Determine the [X, Y] coordinate at the center of the cell enclosing the given text.  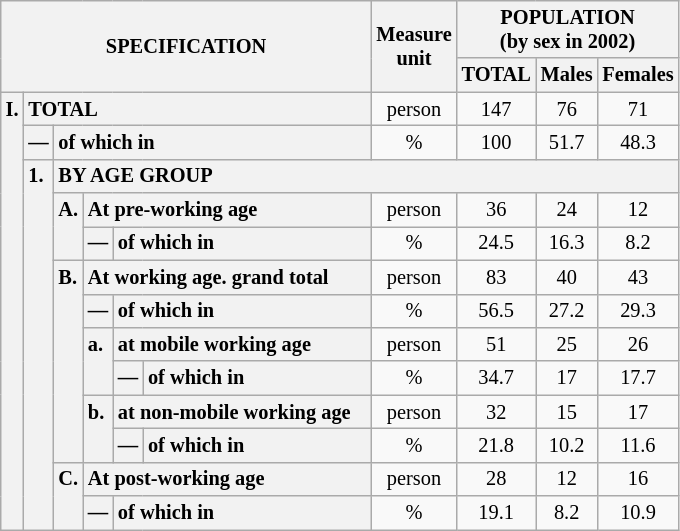
100 [496, 142]
56.5 [496, 311]
Males [567, 75]
1. [38, 344]
29.3 [638, 311]
32 [496, 412]
a. [98, 360]
b. [98, 428]
34.7 [496, 378]
40 [567, 277]
51.7 [567, 142]
28 [496, 479]
36 [496, 210]
76 [567, 109]
24 [567, 210]
At post-working age [227, 479]
147 [496, 109]
15 [567, 412]
11.6 [638, 445]
19.1 [496, 513]
26 [638, 344]
10.9 [638, 513]
17.7 [638, 378]
10.2 [567, 445]
Measure unit [414, 46]
Females [638, 75]
25 [567, 344]
A. [68, 226]
16 [638, 479]
I. [12, 311]
27.2 [567, 311]
at mobile working age [242, 344]
24.5 [496, 243]
POPULATION (by sex in 2002) [568, 29]
SPECIFICATION [186, 46]
51 [496, 344]
at non-mobile working age [242, 412]
48.3 [638, 142]
At working age. grand total [227, 277]
B. [68, 361]
71 [638, 109]
21.8 [496, 445]
At pre-working age [227, 210]
16.3 [567, 243]
43 [638, 277]
83 [496, 277]
C. [68, 496]
BY AGE GROUP [366, 176]
